Search for the cell housing the specified text and yield its [x, y] center coordinate. 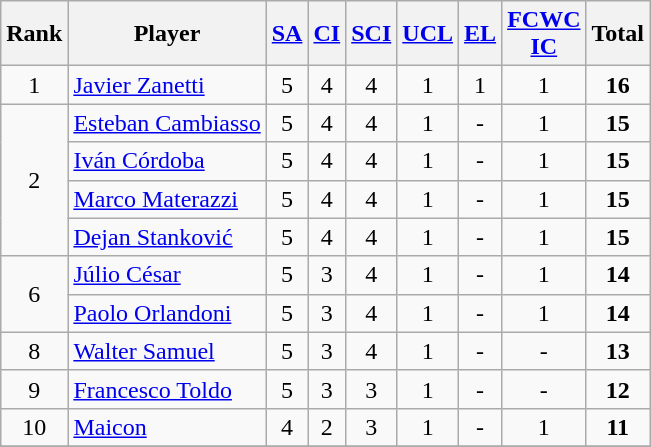
EL [480, 34]
Walter Samuel [167, 351]
Francesco Toldo [167, 389]
CI [327, 34]
Paolo Orlandoni [167, 313]
Javier Zanetti [167, 85]
8 [34, 351]
11 [618, 427]
UCL [428, 34]
Dejan Stanković [167, 237]
Player [167, 34]
Esteban Cambiasso [167, 123]
SCI [372, 34]
6 [34, 294]
13 [618, 351]
Maicon [167, 427]
16 [618, 85]
Total [618, 34]
Rank [34, 34]
SA [287, 34]
12 [618, 389]
FCWC IC [544, 34]
Júlio César [167, 275]
Marco Materazzi [167, 199]
9 [34, 389]
10 [34, 427]
Iván Córdoba [167, 161]
